From the cell containing the given text, extract its center point as [x, y] coordinate. 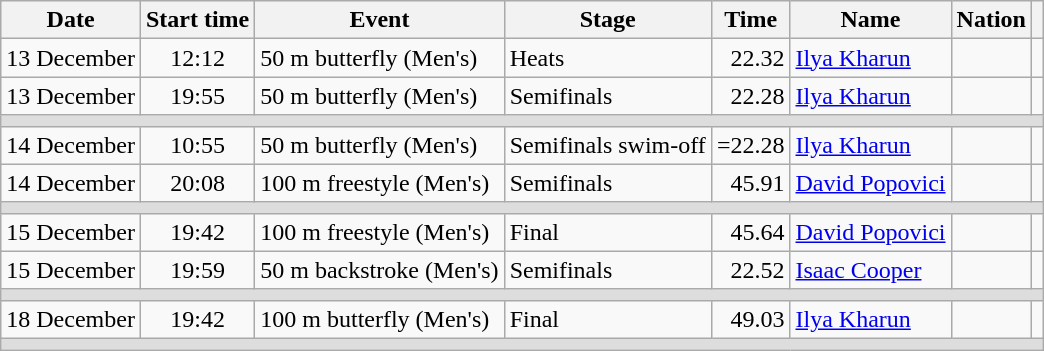
Name [870, 20]
22.52 [750, 270]
Date [71, 20]
20:08 [197, 183]
22.32 [750, 58]
45.91 [750, 183]
100 m butterfly (Men's) [380, 319]
19:59 [197, 270]
Isaac Cooper [870, 270]
Nation [991, 20]
19:55 [197, 96]
Time [750, 20]
12:12 [197, 58]
Semifinals swim-off [608, 145]
18 December [71, 319]
49.03 [750, 319]
22.28 [750, 96]
45.64 [750, 232]
Heats [608, 58]
50 m backstroke (Men's) [380, 270]
=22.28 [750, 145]
Event [380, 20]
Start time [197, 20]
10:55 [197, 145]
Stage [608, 20]
